Search for the cell housing the specified text and yield its [X, Y] center coordinate. 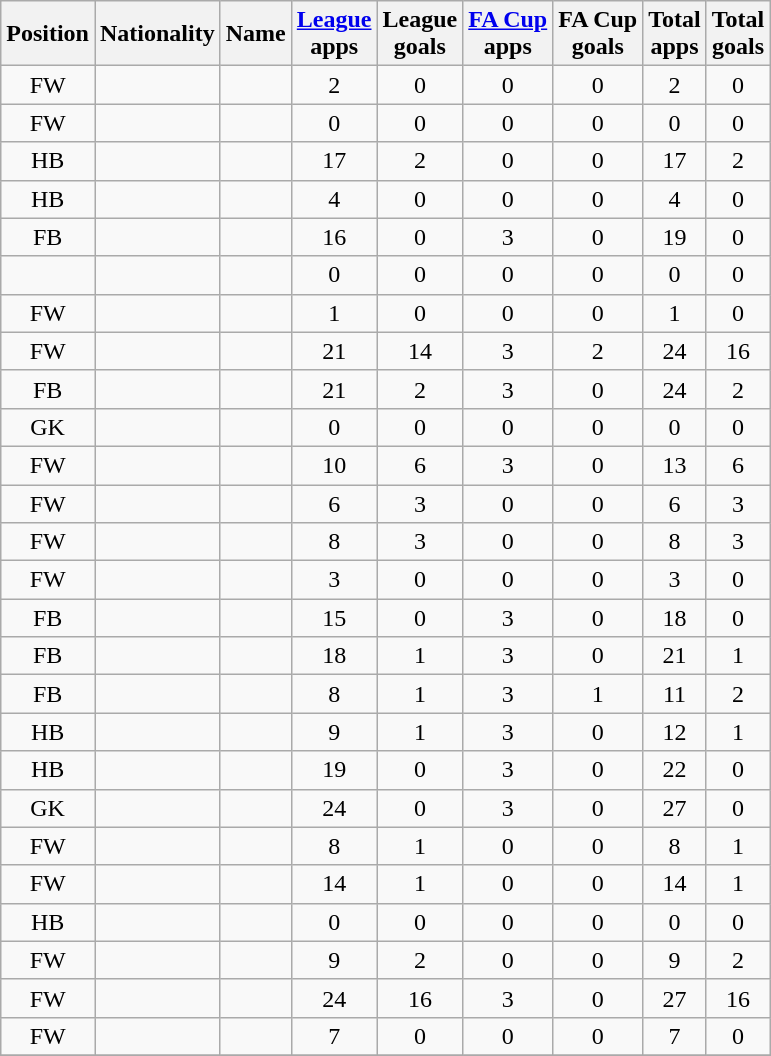
Leagueapps [334, 34]
Nationality [157, 34]
15 [334, 618]
11 [675, 694]
22 [675, 770]
Name [256, 34]
Totalgoals [738, 34]
FA Cupgoals [598, 34]
13 [675, 465]
FA Cupapps [508, 34]
Position [48, 34]
Totalapps [675, 34]
10 [334, 465]
12 [675, 732]
Leaguegoals [420, 34]
